Return the [X, Y] coordinate for the center point of the cell that contains the specified text.  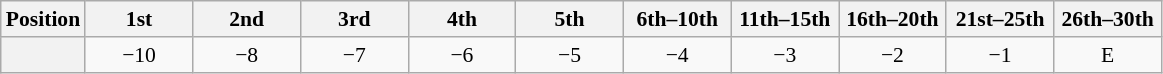
−6 [462, 55]
−5 [570, 55]
−2 [893, 55]
−4 [677, 55]
−1 [1000, 55]
−10 [139, 55]
3rd [354, 19]
4th [462, 19]
21st–25th [1000, 19]
−8 [247, 55]
5th [570, 19]
26th–30th [1108, 19]
E [1108, 55]
2nd [247, 19]
Position [43, 19]
16th–20th [893, 19]
−7 [354, 55]
−3 [785, 55]
6th–10th [677, 19]
11th–15th [785, 19]
1st [139, 19]
